Scan for the cell matching the given text and deliver its (x, y) coordinate at center. 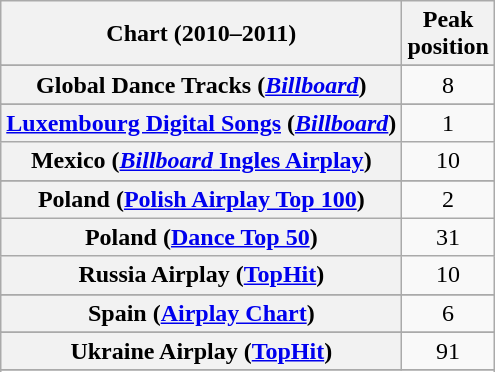
Spain (Airplay Chart) (202, 313)
1 (448, 123)
Chart (2010–2011) (202, 34)
Luxembourg Digital Songs (Billboard) (202, 123)
2 (448, 199)
Ukraine Airplay (TopHit) (202, 351)
Russia Airplay (TopHit) (202, 275)
Global Dance Tracks (Billboard) (202, 85)
Poland (Polish Airplay Top 100) (202, 199)
6 (448, 313)
91 (448, 351)
Mexico (Billboard Ingles Airplay) (202, 161)
Poland (Dance Top 50) (202, 237)
31 (448, 237)
Peakposition (448, 34)
8 (448, 85)
